Provide the [x, y] coordinate of the cell's center where the given text is located.  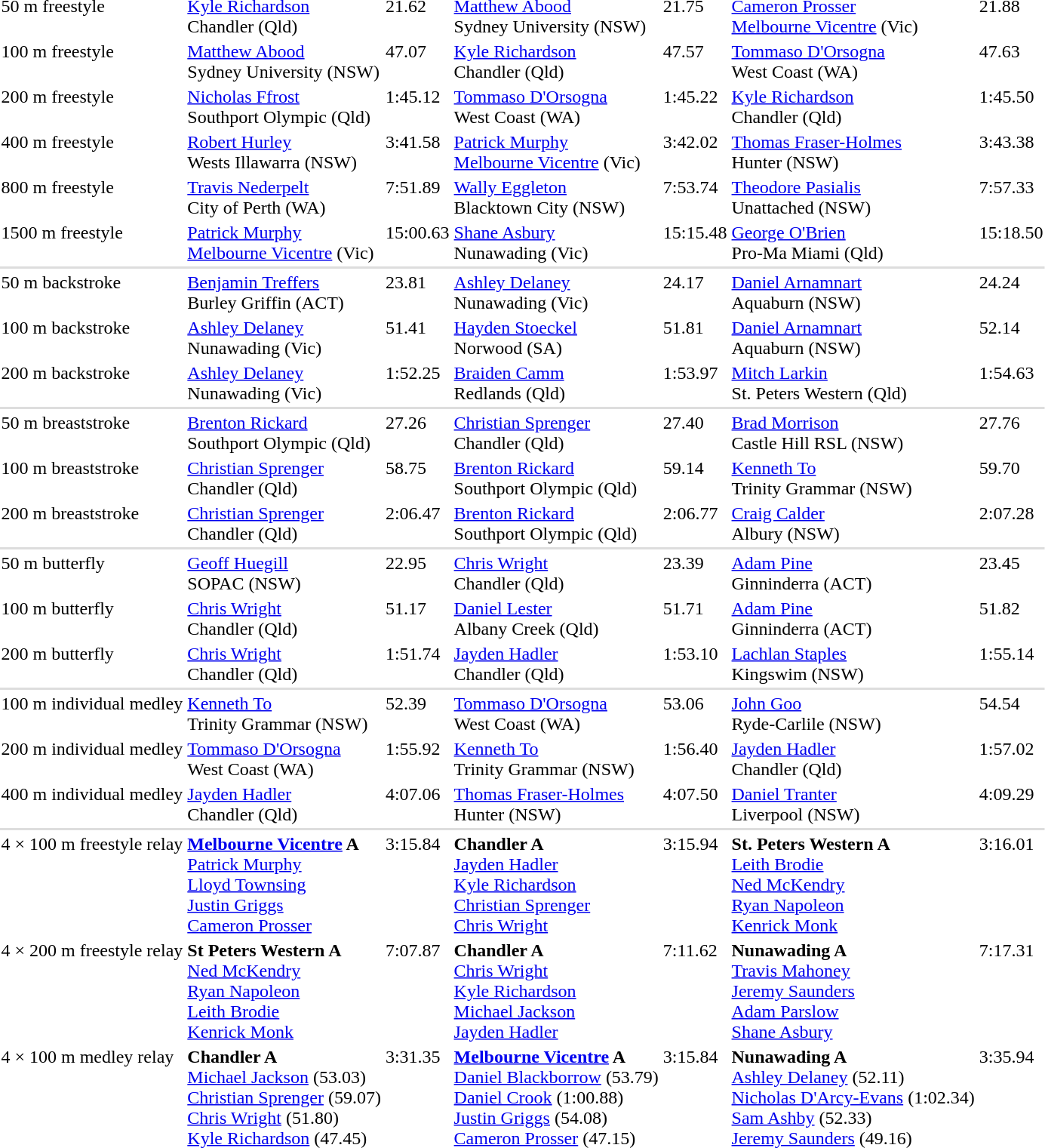
4:07.50 [695, 805]
1:55.92 [417, 759]
2:06.47 [417, 524]
400 m individual medley [92, 805]
3:15.94 [695, 885]
3:41.58 [417, 152]
15:18.50 [1011, 243]
47.57 [695, 62]
51.71 [695, 619]
Daniel LesterAlbany Creek (Qld) [556, 619]
7:07.87 [417, 991]
Matthew AboodSydney University (NSW) [284, 62]
50 m breaststroke [92, 433]
4 × 100 m freestyle relay [92, 885]
4 × 200 m freestyle relay [92, 991]
St Peters Western ANed McKendryRyan NapoleonLeith BrodieKenrick Monk [284, 991]
27.40 [695, 433]
50 m backstroke [92, 293]
Nunawading ATravis MahoneyJeremy SaundersAdam ParslowShane Asbury [853, 991]
Wally EggletonBlacktown City (NSW) [556, 198]
Melbourne Vicentre APatrick MurphyLloyd TownsingJustin GriggsCameron Prosser [284, 885]
3:16.01 [1011, 885]
200 m backstroke [92, 383]
15:15.48 [695, 243]
Lachlan StaplesKingswim (NSW) [853, 664]
Daniel TranterLiverpool (NSW) [853, 805]
100 m backstroke [92, 338]
51.17 [417, 619]
4:07.06 [417, 805]
58.75 [417, 479]
1:45.50 [1011, 107]
Hayden StoeckelNorwood (SA) [556, 338]
200 m individual medley [92, 759]
47.63 [1011, 62]
200 m butterfly [92, 664]
Robert HurleyWests Illawarra (NSW) [284, 152]
23.39 [695, 574]
7:11.62 [695, 991]
51.81 [695, 338]
54.54 [1011, 714]
7:51.89 [417, 198]
Theodore PasialisUnattached (NSW) [853, 198]
4:09.29 [1011, 805]
200 m freestyle [92, 107]
15:00.63 [417, 243]
George O'BrienPro-Ma Miami (Qld) [853, 243]
53.06 [695, 714]
27.76 [1011, 433]
Brad MorrisonCastle Hill RSL (NSW) [853, 433]
1:51.74 [417, 664]
59.14 [695, 479]
24.24 [1011, 293]
3:43.38 [1011, 152]
7:17.31 [1011, 991]
Benjamin TreffersBurley Griffin (ACT) [284, 293]
400 m freestyle [92, 152]
Geoff HuegillSOPAC (NSW) [284, 574]
24.17 [695, 293]
1:56.40 [695, 759]
52.39 [417, 714]
1:53.97 [695, 383]
1:45.12 [417, 107]
100 m freestyle [92, 62]
St. Peters Western ALeith BrodieNed McKendryRyan NapoleonKenrick Monk [853, 885]
1:57.02 [1011, 759]
Nicholas FfrostSouthport Olympic (Qld) [284, 107]
Chandler AChris WrightKyle RichardsonMichael JacksonJayden Hadler [556, 991]
50 m butterfly [92, 574]
3:42.02 [695, 152]
23.45 [1011, 574]
27.26 [417, 433]
1500 m freestyle [92, 243]
47.07 [417, 62]
2:06.77 [695, 524]
John GooRyde-Carlile (NSW) [853, 714]
1:52.25 [417, 383]
Craig CalderAlbury (NSW) [853, 524]
7:53.74 [695, 198]
1:53.10 [695, 664]
100 m butterfly [92, 619]
7:57.33 [1011, 198]
Travis NederpeltCity of Perth (WA) [284, 198]
100 m individual medley [92, 714]
51.82 [1011, 619]
800 m freestyle [92, 198]
Chandler AJayden HadlerKyle RichardsonChristian SprengerChris Wright [556, 885]
1:45.22 [695, 107]
51.41 [417, 338]
200 m breaststroke [92, 524]
3:15.84 [417, 885]
52.14 [1011, 338]
Braiden CammRedlands (Qld) [556, 383]
Shane AsburyNunawading (Vic) [556, 243]
1:55.14 [1011, 664]
1:54.63 [1011, 383]
22.95 [417, 574]
59.70 [1011, 479]
2:07.28 [1011, 524]
Mitch LarkinSt. Peters Western (Qld) [853, 383]
100 m breaststroke [92, 479]
23.81 [417, 293]
